For the text-containing cell, return its midpoint in (x, y) coordinate format. 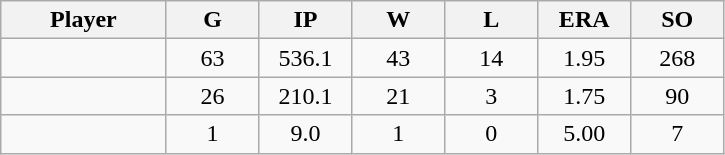
3 (492, 96)
5.00 (584, 134)
L (492, 20)
7 (678, 134)
14 (492, 58)
21 (398, 96)
9.0 (306, 134)
Player (84, 20)
43 (398, 58)
W (398, 20)
90 (678, 96)
IP (306, 20)
1.95 (584, 58)
SO (678, 20)
ERA (584, 20)
536.1 (306, 58)
G (212, 20)
1.75 (584, 96)
268 (678, 58)
63 (212, 58)
26 (212, 96)
0 (492, 134)
210.1 (306, 96)
